Search for the cell housing the specified text and yield its (X, Y) center coordinate. 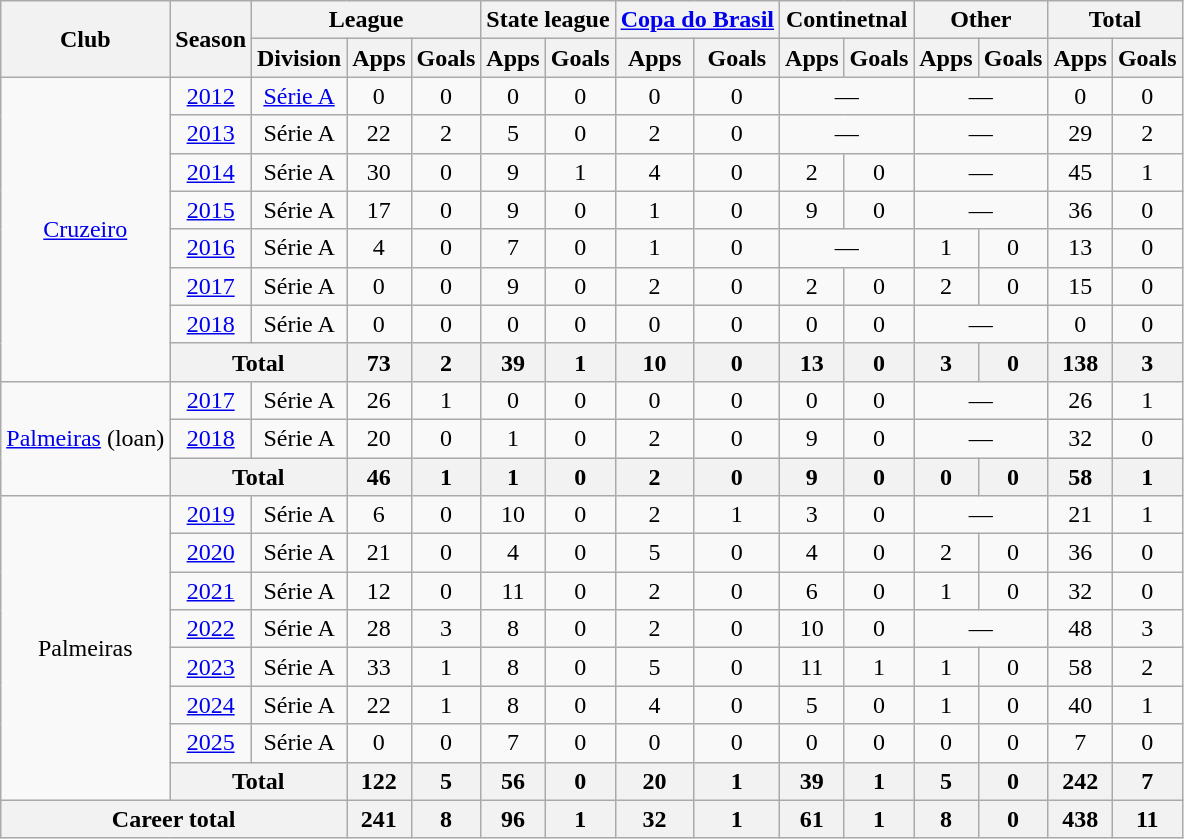
15 (1080, 286)
2021 (211, 591)
138 (1080, 362)
2024 (211, 705)
2015 (211, 210)
Division (300, 58)
30 (379, 172)
League (366, 20)
12 (379, 591)
Cruzeiro (86, 229)
122 (379, 781)
241 (379, 819)
State league (548, 20)
242 (1080, 781)
45 (1080, 172)
Career total (174, 819)
Other (981, 20)
40 (1080, 705)
2013 (211, 134)
Season (211, 39)
Palmeiras (86, 648)
17 (379, 210)
48 (1080, 629)
2020 (211, 553)
2016 (211, 248)
Continetnal (847, 20)
2019 (211, 515)
96 (513, 819)
2025 (211, 743)
56 (513, 781)
28 (379, 629)
Copa do Brasil (697, 20)
29 (1080, 134)
73 (379, 362)
2022 (211, 629)
2014 (211, 172)
Palmeiras (loan) (86, 438)
61 (812, 819)
438 (1080, 819)
33 (379, 667)
Club (86, 39)
2023 (211, 667)
46 (379, 477)
2012 (211, 96)
